From the cell containing the given text, extract its center point as (X, Y) coordinate. 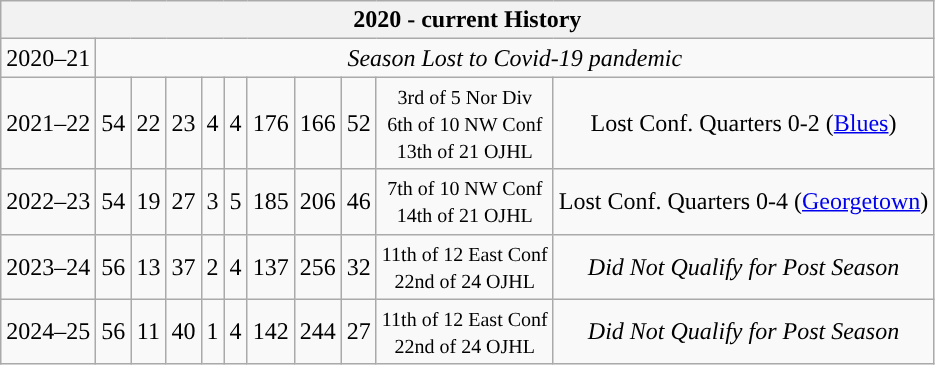
2020–21 (48, 58)
37 (184, 266)
206 (318, 202)
5 (236, 202)
3rd of 5 Nor Div6th of 10 NW Conf13th of 21 OJHL (464, 123)
2 (212, 266)
185 (270, 202)
2023–24 (48, 266)
7th of 10 NW Conf14th of 21 OJHL (464, 202)
23 (184, 123)
Lost Conf. Quarters 0-4 (Georgetown) (744, 202)
2021–22 (48, 123)
1 (212, 332)
137 (270, 266)
3 (212, 202)
13 (148, 266)
256 (318, 266)
2022–23 (48, 202)
142 (270, 332)
2024–25 (48, 332)
244 (318, 332)
Lost Conf. Quarters 0-2 (Blues) (744, 123)
176 (270, 123)
46 (358, 202)
Season Lost to Covid-19 pandemic (515, 58)
11 (148, 332)
40 (184, 332)
32 (358, 266)
52 (358, 123)
19 (148, 202)
2020 - current History (468, 20)
22 (148, 123)
166 (318, 123)
